Search for the cell housing the specified text and yield its (X, Y) center coordinate. 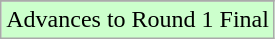
Advances to Round 1 Final (138, 20)
